Find where the given text appears and provide that cell's center as (X, Y) coordinate. 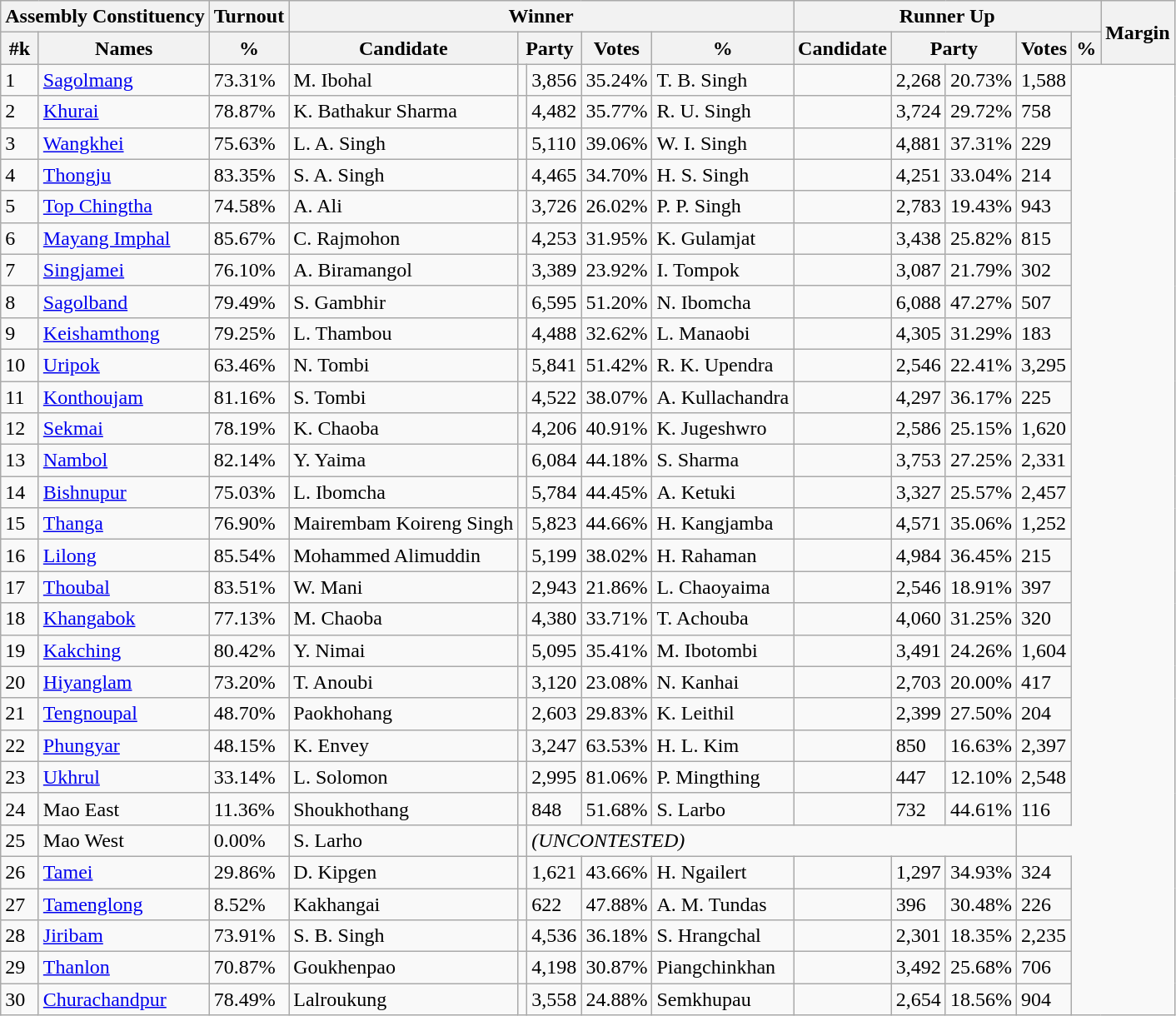
D. Kipgen (403, 872)
5,199 (555, 555)
904 (1044, 999)
25.68% (981, 968)
1,604 (1044, 650)
N. Kanhai (723, 682)
Y. Yaima (403, 461)
44.61% (981, 809)
4,482 (555, 112)
3,120 (555, 682)
34.70% (616, 175)
16.63% (981, 745)
23.92% (616, 270)
S. A. Singh (403, 175)
83.35% (249, 175)
24.26% (981, 650)
(UNCONTESTED) (772, 840)
507 (1044, 301)
35.41% (616, 650)
Singjamei (123, 270)
75.63% (249, 143)
21.79% (981, 270)
18.91% (981, 587)
Uripok (123, 365)
3,726 (555, 207)
N. Tombi (403, 365)
34.93% (981, 872)
32.62% (616, 333)
4,536 (555, 936)
S. Sharma (723, 461)
Churachandpur (123, 999)
81.16% (249, 397)
L. Solomon (403, 777)
75.03% (249, 492)
33.71% (616, 619)
4,060 (918, 619)
5,823 (555, 524)
28 (20, 936)
1,588 (1044, 80)
L. A. Singh (403, 143)
1,252 (1044, 524)
T. Achouba (723, 619)
31.25% (981, 619)
11.36% (249, 809)
1,620 (1044, 429)
K. Leithil (723, 714)
3,558 (555, 999)
4,881 (918, 143)
706 (1044, 968)
20 (20, 682)
C. Rajmohon (403, 238)
A. M. Tundas (723, 904)
3,753 (918, 461)
6,088 (918, 301)
29.83% (616, 714)
33.04% (981, 175)
36.18% (616, 936)
417 (1044, 682)
K. Jugeshwro (723, 429)
815 (1044, 238)
L. Ibomcha (403, 492)
Sekmai (123, 429)
I. Tompok (723, 270)
L. Manaobi (723, 333)
47.88% (616, 904)
W. I. Singh (723, 143)
2,301 (918, 936)
22 (20, 745)
302 (1044, 270)
76.10% (249, 270)
Paokhohang (403, 714)
4,571 (918, 524)
26 (20, 872)
S. B. Singh (403, 936)
P. P. Singh (723, 207)
H. Rahaman (723, 555)
5,784 (555, 492)
3 (20, 143)
3,087 (918, 270)
3,438 (918, 238)
Mayang Imphal (123, 238)
S. Tombi (403, 397)
K. Envey (403, 745)
Nambol (123, 461)
Kakhangai (403, 904)
35.77% (616, 112)
79.49% (249, 301)
M. Chaoba (403, 619)
320 (1044, 619)
S. Larho (403, 840)
25.82% (981, 238)
183 (1044, 333)
1,297 (918, 872)
5,841 (555, 365)
27.25% (981, 461)
K. Gulamjat (723, 238)
L. Chaoyaima (723, 587)
78.87% (249, 112)
44.18% (616, 461)
Mao West (123, 840)
38.02% (616, 555)
4,251 (918, 175)
Runner Up (948, 17)
Ukhrul (123, 777)
M. Ibotombi (723, 650)
397 (1044, 587)
73.31% (249, 80)
14 (20, 492)
Konthoujam (123, 397)
19 (20, 650)
85.67% (249, 238)
19.43% (981, 207)
3,492 (918, 968)
6 (20, 238)
33.14% (249, 777)
Winner (541, 17)
3,856 (555, 80)
Thanga (123, 524)
A. Biramangol (403, 270)
A. Ali (403, 207)
2,397 (1044, 745)
24.88% (616, 999)
5,095 (555, 650)
63.46% (249, 365)
16 (20, 555)
Shoukhothang (403, 809)
Lalroukung (403, 999)
22.41% (981, 365)
2,331 (1044, 461)
Semkhupau (723, 999)
78.49% (249, 999)
Sagolband (123, 301)
4,522 (555, 397)
Jiribam (123, 936)
83.51% (249, 587)
T. B. Singh (723, 80)
A. Ketuki (723, 492)
30.48% (981, 904)
Khurai (123, 112)
2,548 (1044, 777)
5 (20, 207)
2,995 (555, 777)
W. Mani (403, 587)
P. Mingthing (723, 777)
36.17% (981, 397)
4,380 (555, 619)
51.42% (616, 365)
Phungyar (123, 745)
20.00% (981, 682)
82.14% (249, 461)
2 (20, 112)
77.13% (249, 619)
Thoubal (123, 587)
H. L. Kim (723, 745)
4,465 (555, 175)
2,235 (1044, 936)
Assembly Constituency (105, 17)
447 (918, 777)
M. Ibohal (403, 80)
116 (1044, 809)
Wangkhei (123, 143)
396 (918, 904)
40.91% (616, 429)
Sagolmang (123, 80)
44.66% (616, 524)
36.45% (981, 555)
Mao East (123, 809)
4,253 (555, 238)
S. Hrangchal (723, 936)
2,586 (918, 429)
L. Thambou (403, 333)
Mairembam Koireng Singh (403, 524)
Keishamthong (123, 333)
10 (20, 365)
2,268 (918, 80)
Tamei (123, 872)
81.06% (616, 777)
17 (20, 587)
12.10% (981, 777)
324 (1044, 872)
9 (20, 333)
Thongju (123, 175)
T. Anoubi (403, 682)
76.90% (249, 524)
H. Ngailert (723, 872)
758 (1044, 112)
3,491 (918, 650)
4,488 (555, 333)
4,305 (918, 333)
7 (20, 270)
K. Bathakur Sharma (403, 112)
27 (20, 904)
35.06% (981, 524)
226 (1044, 904)
Tengnoupal (123, 714)
39.06% (616, 143)
18.56% (981, 999)
Kakching (123, 650)
215 (1044, 555)
943 (1044, 207)
44.45% (616, 492)
23 (20, 777)
Goukhenpao (403, 968)
H. Kangjamba (723, 524)
204 (1044, 714)
2,943 (555, 587)
0.00% (249, 840)
63.53% (616, 745)
3,389 (555, 270)
3,247 (555, 745)
31.95% (616, 238)
51.20% (616, 301)
43.66% (616, 872)
2,654 (918, 999)
4,206 (555, 429)
2,703 (918, 682)
48.70% (249, 714)
2,457 (1044, 492)
R. K. Upendra (723, 365)
8.52% (249, 904)
20.73% (981, 80)
Turnout (249, 17)
848 (555, 809)
70.87% (249, 968)
Mohammed Alimuddin (403, 555)
73.91% (249, 936)
6,084 (555, 461)
4,297 (918, 397)
8 (20, 301)
6,595 (555, 301)
622 (555, 904)
18 (20, 619)
13 (20, 461)
38.07% (616, 397)
78.19% (249, 429)
11 (20, 397)
4,984 (918, 555)
79.25% (249, 333)
Margin (1138, 32)
H. S. Singh (723, 175)
4,198 (555, 968)
Hiyanglam (123, 682)
5,110 (555, 143)
25.15% (981, 429)
850 (918, 745)
25.57% (981, 492)
74.58% (249, 207)
3,724 (918, 112)
48.15% (249, 745)
12 (20, 429)
47.27% (981, 301)
Bishnupur (123, 492)
21 (20, 714)
24 (20, 809)
Tamenglong (123, 904)
29.72% (981, 112)
15 (20, 524)
27.50% (981, 714)
85.54% (249, 555)
51.68% (616, 809)
S. Gambhir (403, 301)
Names (123, 48)
S. Larbo (723, 809)
214 (1044, 175)
1 (20, 80)
3,327 (918, 492)
2,399 (918, 714)
23.08% (616, 682)
25 (20, 840)
229 (1044, 143)
29.86% (249, 872)
Khangabok (123, 619)
21.86% (616, 587)
#k (20, 48)
Piangchinkhan (723, 968)
N. Ibomcha (723, 301)
31.29% (981, 333)
225 (1044, 397)
Top Chingtha (123, 207)
A. Kullachandra (723, 397)
29 (20, 968)
732 (918, 809)
35.24% (616, 80)
R. U. Singh (723, 112)
37.31% (981, 143)
Y. Nimai (403, 650)
K. Chaoba (403, 429)
2,603 (555, 714)
30 (20, 999)
Thanlon (123, 968)
73.20% (249, 682)
4 (20, 175)
Lilong (123, 555)
30.87% (616, 968)
18.35% (981, 936)
26.02% (616, 207)
1,621 (555, 872)
80.42% (249, 650)
3,295 (1044, 365)
2,783 (918, 207)
